Detect which cell encompasses the target text, then output its (X, Y) center coordinate. 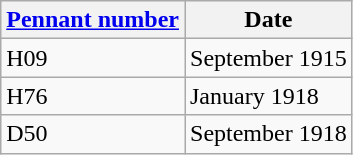
D50 (93, 134)
Date (268, 20)
September 1918 (268, 134)
September 1915 (268, 58)
January 1918 (268, 96)
Pennant number (93, 20)
H09 (93, 58)
H76 (93, 96)
